From the cell containing the given text, extract its center point as [x, y] coordinate. 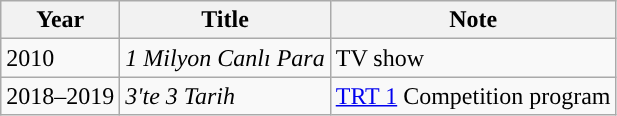
1 Milyon Canlı Para [225, 58]
Title [225, 20]
TV show [473, 58]
2018–2019 [60, 96]
Year [60, 20]
2010 [60, 58]
3'te 3 Tarih [225, 96]
TRT 1 Competition program [473, 96]
Note [473, 20]
